Detect which cell encompasses the target text, then output its [X, Y] center coordinate. 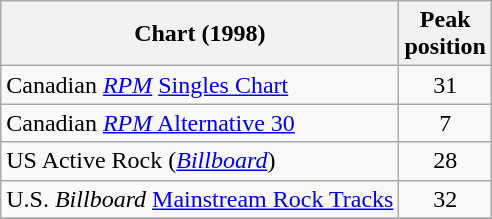
Peakposition [445, 34]
28 [445, 161]
Chart (1998) [200, 34]
Canadian RPM Alternative 30 [200, 123]
Canadian RPM Singles Chart [200, 85]
US Active Rock (Billboard) [200, 161]
7 [445, 123]
U.S. Billboard Mainstream Rock Tracks [200, 199]
32 [445, 199]
31 [445, 85]
